Return the (x, y) coordinate for the center point of the cell that contains the specified text.  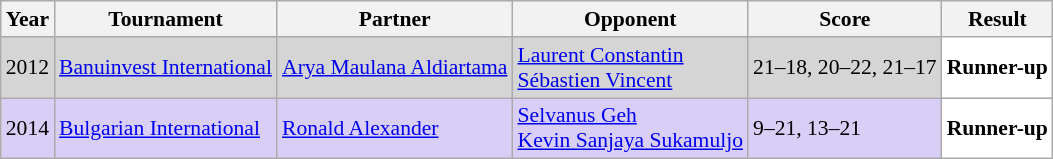
Tournament (166, 19)
Ronald Alexander (395, 128)
Score (845, 19)
Year (28, 19)
21–18, 20–22, 21–17 (845, 68)
2014 (28, 128)
Arya Maulana Aldiartama (395, 68)
Bulgarian International (166, 128)
Partner (395, 19)
Banuinvest International (166, 68)
Opponent (630, 19)
9–21, 13–21 (845, 128)
Selvanus Geh Kevin Sanjaya Sukamuljo (630, 128)
Result (998, 19)
Laurent Constantin Sébastien Vincent (630, 68)
2012 (28, 68)
